Scan for the cell matching the given text and deliver its (x, y) coordinate at center. 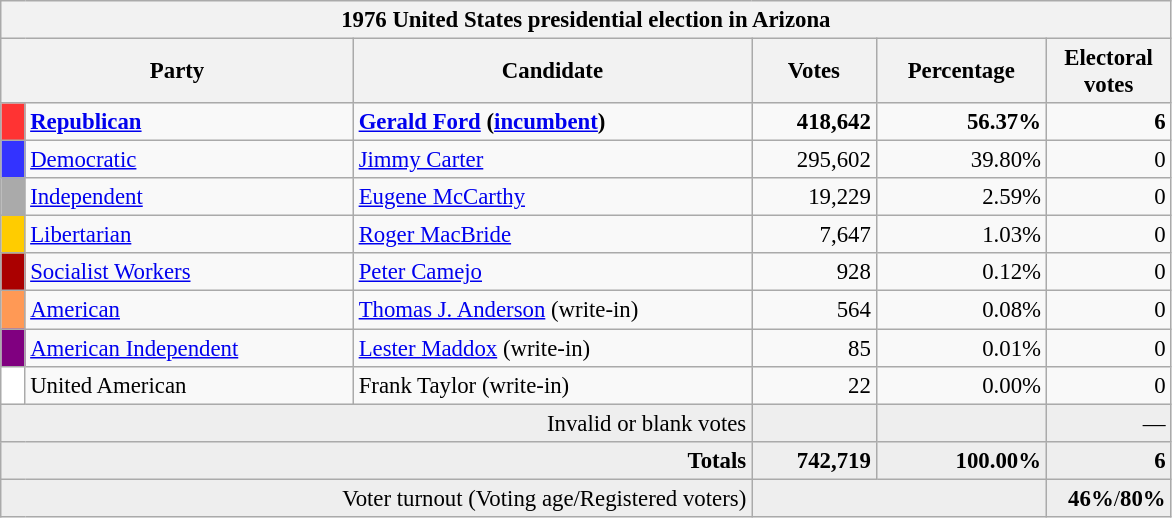
564 (814, 310)
742,719 (814, 460)
American (189, 310)
Totals (376, 460)
56.37% (961, 122)
1976 United States presidential election in Arizona (586, 20)
22 (814, 385)
Peter Camejo (552, 273)
Lester Maddox (write-in) (552, 348)
0.12% (961, 273)
Eugene McCarthy (552, 197)
Socialist Workers (189, 273)
1.03% (961, 235)
Percentage (961, 72)
American Independent (189, 348)
Democratic (189, 160)
39.80% (961, 160)
Republican (189, 122)
Invalid or blank votes (376, 423)
Frank Taylor (write-in) (552, 385)
Votes (814, 72)
19,229 (814, 197)
0.01% (961, 348)
Libertarian (189, 235)
7,647 (814, 235)
295,602 (814, 160)
Voter turnout (Voting age/Registered voters) (376, 498)
Party (178, 72)
Gerald Ford (incumbent) (552, 122)
Jimmy Carter (552, 160)
928 (814, 273)
Thomas J. Anderson (write-in) (552, 310)
2.59% (961, 197)
— (1108, 423)
Candidate (552, 72)
Roger MacBride (552, 235)
46%/80% (1108, 498)
Electoral votes (1108, 72)
100.00% (961, 460)
418,642 (814, 122)
United American (189, 385)
Independent (189, 197)
0.00% (961, 385)
0.08% (961, 310)
85 (814, 348)
